Find where the given text appears and provide that cell's center as (X, Y) coordinate. 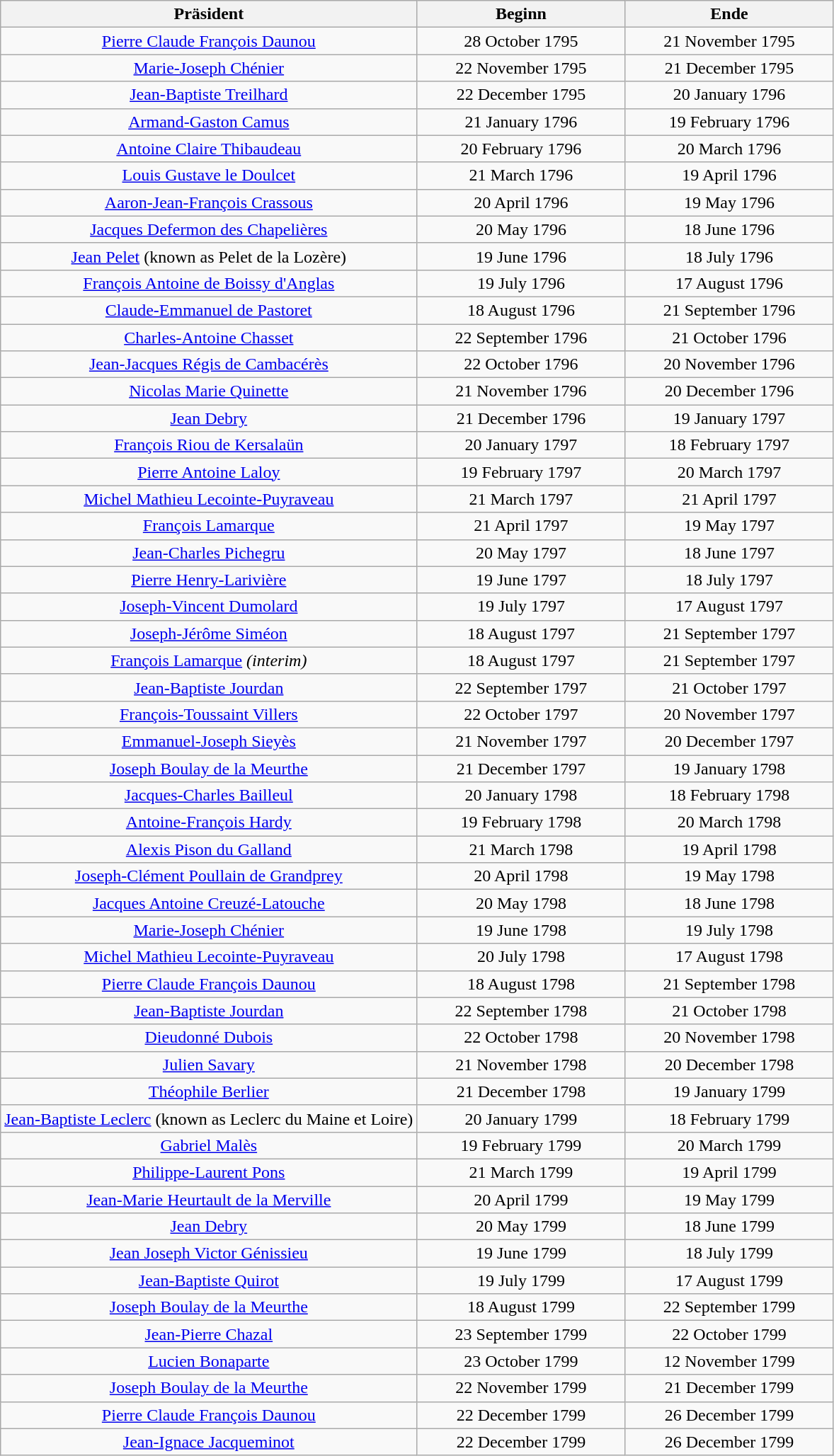
18 August 1796 (521, 310)
28 October 1795 (521, 41)
19 January 1797 (729, 418)
Jean-Baptiste Leclerc (known as Leclerc du Maine et Loire) (209, 1118)
21 December 1795 (729, 68)
22 September 1796 (521, 338)
20 March 1797 (729, 472)
20 November 1796 (729, 365)
19 February 1796 (729, 122)
Antoine-François Hardy (209, 822)
21 December 1796 (521, 418)
Präsident (209, 14)
20 December 1798 (729, 1065)
19 January 1799 (729, 1091)
18 July 1799 (729, 1254)
Armand-Gaston Camus (209, 122)
Joseph-Vincent Dumolard (209, 607)
18 June 1797 (729, 553)
21 October 1796 (729, 338)
19 July 1798 (729, 930)
22 November 1795 (521, 68)
21 October 1797 (729, 687)
18 July 1796 (729, 256)
Pierre Antoine Laloy (209, 472)
Charles-Antoine Chasset (209, 338)
21 October 1798 (729, 1011)
19 May 1798 (729, 876)
21 January 1796 (521, 122)
12 November 1799 (729, 1361)
22 December 1795 (521, 95)
Louis Gustave le Doulcet (209, 176)
19 June 1798 (521, 930)
20 May 1797 (521, 553)
22 October 1798 (521, 1038)
22 September 1799 (729, 1307)
21 December 1797 (521, 768)
20 April 1799 (521, 1200)
21 December 1799 (729, 1388)
19 May 1796 (729, 202)
19 July 1796 (521, 283)
Jacques-Charles Bailleul (209, 796)
Aaron-Jean-François Crassous (209, 202)
Beginn (521, 14)
Gabriel Malès (209, 1145)
Alexis Pison du Galland (209, 849)
21 March 1798 (521, 849)
21 September 1796 (729, 310)
23 September 1799 (521, 1334)
22 September 1798 (521, 1011)
Jean-Marie Heurtault de la Merville (209, 1200)
19 April 1798 (729, 849)
Jean Pelet (known as Pelet de la Lozère) (209, 256)
18 February 1797 (729, 445)
17 August 1797 (729, 607)
Jean Joseph Victor Génissieu (209, 1254)
18 February 1798 (729, 796)
Philippe-Laurent Pons (209, 1172)
19 June 1799 (521, 1254)
19 July 1797 (521, 607)
22 October 1796 (521, 365)
18 July 1797 (729, 580)
20 February 1796 (521, 149)
18 August 1799 (521, 1307)
Jean-Pierre Chazal (209, 1334)
22 September 1797 (521, 687)
22 October 1799 (729, 1334)
19 February 1797 (521, 472)
François Riou de Kersalaün (209, 445)
19 July 1799 (521, 1280)
Jean-Baptiste Treilhard (209, 95)
17 August 1798 (729, 957)
17 August 1799 (729, 1280)
Dieudonné Dubois (209, 1038)
17 August 1796 (729, 283)
20 December 1796 (729, 391)
Pierre Henry-Larivière (209, 580)
Claude-Emmanuel de Pastoret (209, 310)
20 January 1796 (729, 95)
21 March 1796 (521, 176)
Jacques Antoine Creuzé-Latouche (209, 903)
19 February 1798 (521, 822)
20 November 1797 (729, 714)
François Antoine de Boissy d'Anglas (209, 283)
19 May 1797 (729, 526)
20 January 1797 (521, 445)
Jean-Charles Pichegru (209, 553)
18 June 1799 (729, 1227)
20 April 1796 (521, 202)
21 March 1797 (521, 499)
18 June 1798 (729, 903)
18 June 1796 (729, 229)
21 November 1798 (521, 1065)
Ende (729, 14)
19 April 1796 (729, 176)
22 October 1797 (521, 714)
18 February 1799 (729, 1118)
20 December 1797 (729, 741)
Jacques Defermon des Chapelières (209, 229)
19 June 1796 (521, 256)
19 May 1799 (729, 1200)
François Lamarque (209, 526)
20 May 1798 (521, 903)
Jean-Baptiste Quirot (209, 1280)
21 March 1799 (521, 1172)
19 February 1799 (521, 1145)
20 November 1798 (729, 1038)
Théophile Berlier (209, 1091)
21 November 1797 (521, 741)
20 March 1798 (729, 822)
Julien Savary (209, 1065)
Nicolas Marie Quinette (209, 391)
Emmanuel-Joseph Sieyès (209, 741)
20 May 1799 (521, 1227)
François-Toussaint Villers (209, 714)
Lucien Bonaparte (209, 1361)
Joseph-Jérôme Siméon (209, 634)
21 November 1795 (729, 41)
Jean-Jacques Régis de Cambacérès (209, 365)
20 January 1798 (521, 796)
19 April 1799 (729, 1172)
20 July 1798 (521, 957)
19 January 1798 (729, 768)
20 March 1796 (729, 149)
20 March 1799 (729, 1145)
François Lamarque (interim) (209, 660)
19 June 1797 (521, 580)
22 November 1799 (521, 1388)
23 October 1799 (521, 1361)
Joseph-Clément Poullain de Grandprey (209, 876)
18 August 1798 (521, 984)
Jean-Ignace Jacqueminot (209, 1442)
21 November 1796 (521, 391)
21 December 1798 (521, 1091)
Antoine Claire Thibaudeau (209, 149)
21 September 1798 (729, 984)
20 January 1799 (521, 1118)
20 May 1796 (521, 229)
20 April 1798 (521, 876)
